From the cell containing the given text, extract its center point as [X, Y] coordinate. 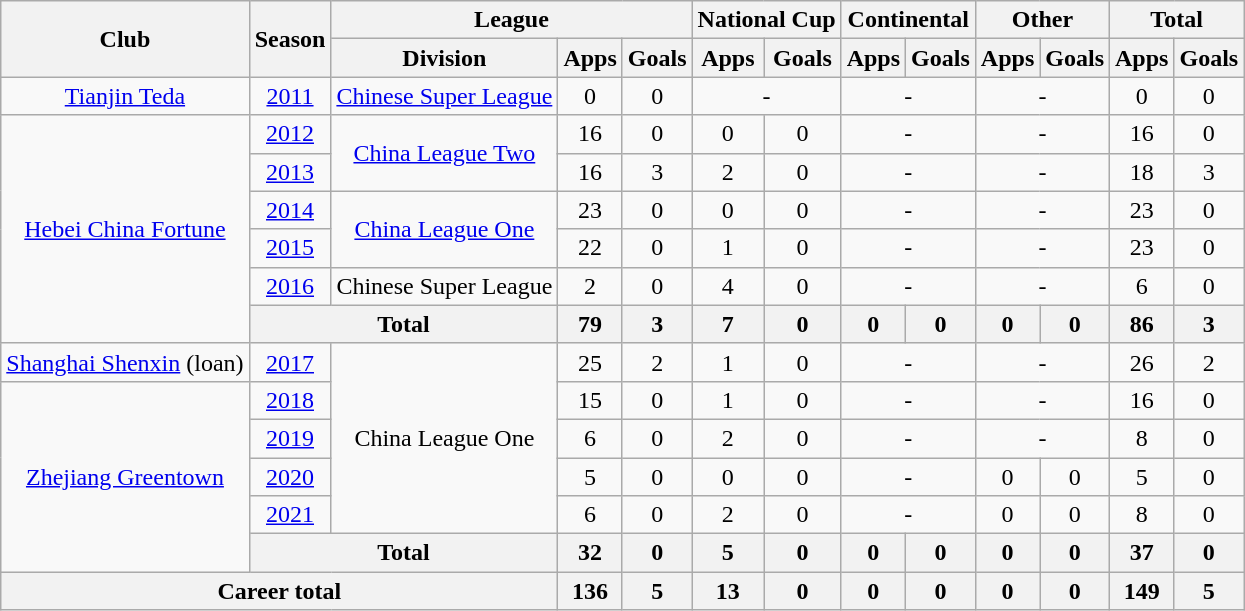
18 [1142, 172]
79 [590, 324]
2013 [290, 172]
7 [728, 324]
Hebei China Fortune [125, 229]
32 [590, 553]
2017 [290, 362]
2016 [290, 286]
2019 [290, 438]
13 [728, 591]
Shanghai Shenxin (loan) [125, 362]
Season [290, 39]
4 [728, 286]
China League Two [444, 153]
2015 [290, 248]
15 [590, 400]
136 [590, 591]
Tianjin Teda [125, 96]
Other [1042, 20]
2020 [290, 477]
Division [444, 58]
2012 [290, 134]
Club [125, 39]
37 [1142, 553]
Career total [280, 591]
Continental [908, 20]
2011 [290, 96]
2018 [290, 400]
2021 [290, 515]
Zhejiang Greentown [125, 476]
2014 [290, 210]
149 [1142, 591]
26 [1142, 362]
22 [590, 248]
League [512, 20]
86 [1142, 324]
25 [590, 362]
National Cup [766, 20]
